Determine the [X, Y] coordinate at the center of the cell enclosing the given text.  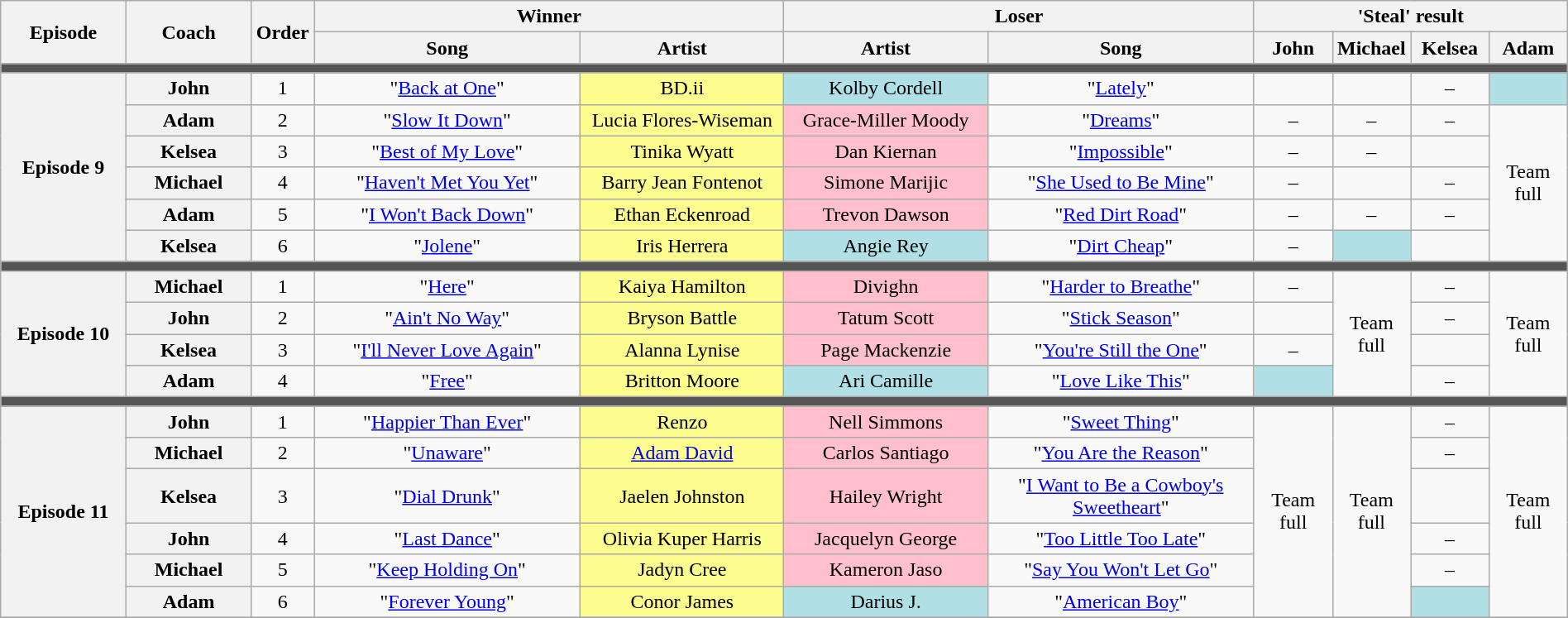
Jadyn Cree [682, 570]
"Unaware" [447, 453]
"Ain't No Way" [447, 318]
"Red Dirt Road" [1121, 214]
"Lately" [1121, 89]
Darius J. [886, 601]
Simone Marijic [886, 183]
"American Boy" [1121, 601]
Alanna Lynise [682, 350]
Kaiya Hamilton [682, 286]
"Sweet Thing" [1121, 422]
"Best of My Love" [447, 151]
"I Won't Back Down" [447, 214]
"Here" [447, 286]
Jacquelyn George [886, 539]
Ari Camille [886, 381]
Kameron Jaso [886, 570]
"Dirt Cheap" [1121, 246]
Coach [189, 32]
"Haven't Met You Yet" [447, 183]
Grace-Miller Moody [886, 120]
Britton Moore [682, 381]
"You Are the Reason" [1121, 453]
Episode 11 [64, 511]
Episode [64, 32]
Carlos Santiago [886, 453]
"Slow It Down" [447, 120]
Dan Kiernan [886, 151]
Jaelen Johnston [682, 496]
Olivia Kuper Harris [682, 539]
Angie Rey [886, 246]
Order [283, 32]
"Say You Won't Let Go" [1121, 570]
Nell Simmons [886, 422]
Trevon Dawson [886, 214]
"Keep Holding On" [447, 570]
Loser [1019, 17]
"Love Like This" [1121, 381]
"You're Still the One" [1121, 350]
"Too Little Too Late" [1121, 539]
Conor James [682, 601]
Tinika Wyatt [682, 151]
"Back at One" [447, 89]
'Steal' result [1411, 17]
"Last Dance" [447, 539]
"I Want to Be a Cowboy's Sweetheart" [1121, 496]
Renzo [682, 422]
BD.ii [682, 89]
"Happier Than Ever" [447, 422]
"Impossible" [1121, 151]
Divighn [886, 286]
"Jolene" [447, 246]
"Forever Young" [447, 601]
"Free" [447, 381]
"Dreams" [1121, 120]
"Stick Season" [1121, 318]
Tatum Scott [886, 318]
"I'll Never Love Again" [447, 350]
"Dial Drunk" [447, 496]
"She Used to Be Mine" [1121, 183]
Hailey Wright [886, 496]
Iris Herrera [682, 246]
Episode 10 [64, 333]
Kolby Cordell [886, 89]
Episode 9 [64, 167]
Bryson Battle [682, 318]
"Harder to Breathe" [1121, 286]
Page Mackenzie [886, 350]
Lucia Flores-Wiseman [682, 120]
Winner [549, 17]
Barry Jean Fontenot [682, 183]
Ethan Eckenroad [682, 214]
Adam David [682, 453]
